Detect which cell encompasses the target text, then output its (X, Y) center coordinate. 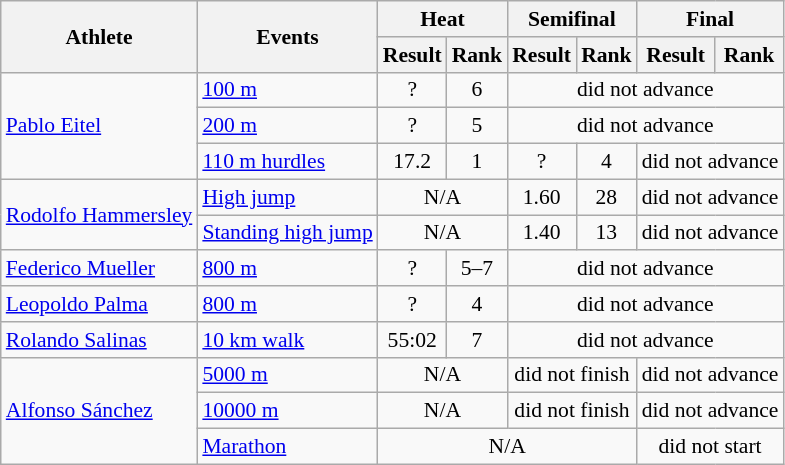
55:02 (412, 340)
Marathon (287, 447)
1.60 (542, 197)
Events (287, 36)
High jump (287, 197)
13 (606, 233)
5000 m (287, 375)
Heat (442, 19)
Standing high jump (287, 233)
6 (478, 90)
5 (478, 126)
Leopoldo Palma (100, 304)
28 (606, 197)
Federico Mueller (100, 269)
1.40 (542, 233)
7 (478, 340)
200 m (287, 126)
did not start (710, 447)
Alfonso Sánchez (100, 410)
10000 m (287, 411)
17.2 (412, 162)
5–7 (478, 269)
10 km walk (287, 340)
100 m (287, 90)
Final (710, 19)
Athlete (100, 36)
110 m hurdles (287, 162)
Rolando Salinas (100, 340)
Rodolfo Hammersley (100, 214)
Semifinal (572, 19)
1 (478, 162)
Pablo Eitel (100, 126)
